Extract the (X, Y) coordinate from the center of the cell holding the provided text.  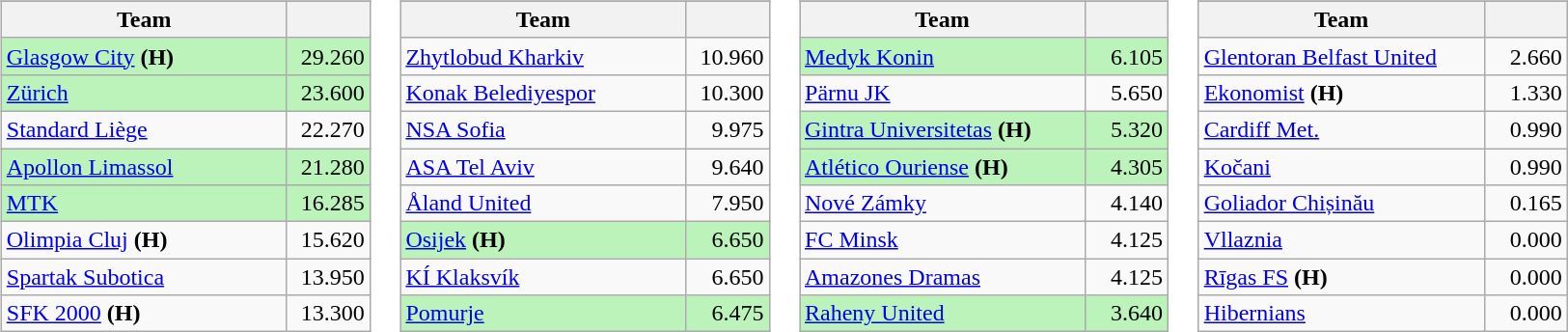
Glasgow City (H) (144, 56)
Medyk Konin (942, 56)
Vllaznia (1341, 240)
Spartak Subotica (144, 277)
9.975 (728, 129)
Nové Zámky (942, 204)
7.950 (728, 204)
4.305 (1127, 167)
Olimpia Cluj (H) (144, 240)
5.650 (1127, 93)
3.640 (1127, 314)
Pärnu JK (942, 93)
KÍ Klaksvík (543, 277)
Konak Belediyespor (543, 93)
Amazones Dramas (942, 277)
16.285 (328, 204)
Hibernians (1341, 314)
10.960 (728, 56)
Zürich (144, 93)
SFK 2000 (H) (144, 314)
9.640 (728, 167)
23.600 (328, 93)
NSA Sofia (543, 129)
Atlético Ouriense (H) (942, 167)
0.165 (1526, 204)
MTK (144, 204)
Cardiff Met. (1341, 129)
Standard Liège (144, 129)
22.270 (328, 129)
21.280 (328, 167)
1.330 (1526, 93)
Zhytlobud Kharkiv (543, 56)
4.140 (1127, 204)
ASA Tel Aviv (543, 167)
FC Minsk (942, 240)
Gintra Universitetas (H) (942, 129)
10.300 (728, 93)
13.950 (328, 277)
5.320 (1127, 129)
6.105 (1127, 56)
15.620 (328, 240)
Kočani (1341, 167)
6.475 (728, 314)
Goliador Chișinău (1341, 204)
Ekonomist (H) (1341, 93)
13.300 (328, 314)
29.260 (328, 56)
Åland United (543, 204)
Glentoran Belfast United (1341, 56)
Osijek (H) (543, 240)
Rīgas FS (H) (1341, 277)
Apollon Limassol (144, 167)
2.660 (1526, 56)
Pomurje (543, 314)
Raheny United (942, 314)
